Search for the cell housing the specified text and yield its [X, Y] center coordinate. 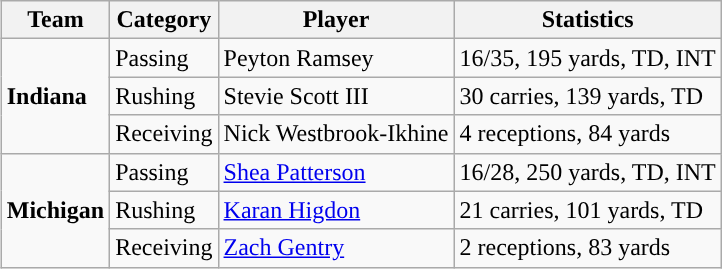
Shea Patterson [336, 172]
Indiana [55, 96]
4 receptions, 84 yards [588, 134]
16/35, 195 yards, TD, INT [588, 58]
Nick Westbrook-Ikhine [336, 134]
Player [336, 20]
30 carries, 139 yards, TD [588, 96]
Team [55, 20]
Peyton Ramsey [336, 58]
Michigan [55, 210]
Stevie Scott III [336, 96]
Zach Gentry [336, 248]
21 carries, 101 yards, TD [588, 210]
Statistics [588, 20]
2 receptions, 83 yards [588, 248]
16/28, 250 yards, TD, INT [588, 172]
Karan Higdon [336, 210]
Category [164, 20]
